Locate the cell with the specified text and output its (X, Y) center coordinate. 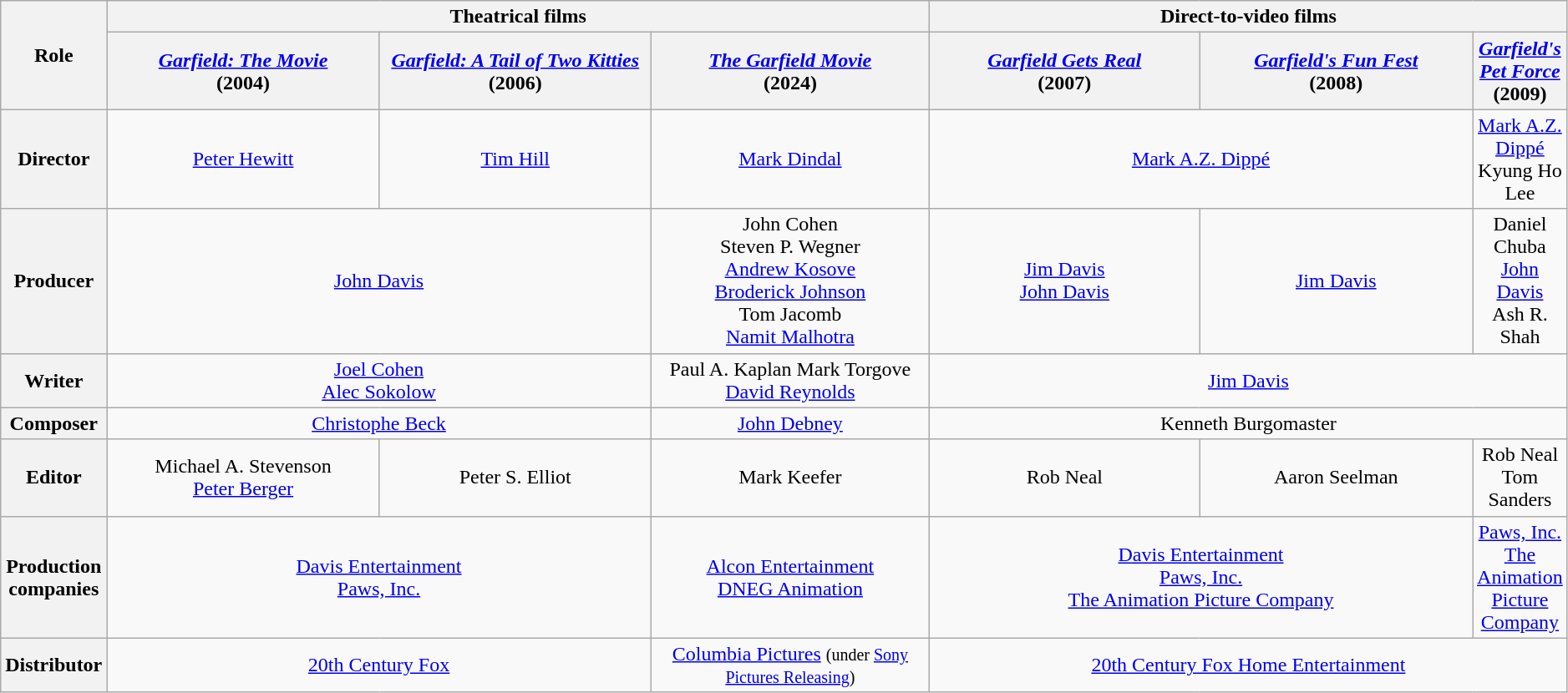
Writer (53, 381)
Direct-to-video films (1249, 17)
Kenneth Burgomaster (1249, 423)
Peter Hewitt (243, 159)
Mark Keefer (790, 478)
Jim DavisJohn Davis (1065, 281)
Peter S. Elliot (515, 478)
Garfield: The Movie(2004) (243, 71)
Daniel ChubaJohn DavisAsh R. Shah (1520, 281)
20th Century Fox Home Entertainment (1249, 665)
Rob Neal (1065, 478)
Joel CohenAlec Sokolow (379, 381)
Tim Hill (515, 159)
Mark A.Z. DippéKyung Ho Lee (1520, 159)
Paws, Inc.The Animation Picture Company (1520, 577)
Mark Dindal (790, 159)
Producer (53, 281)
Director (53, 159)
20th Century Fox (379, 665)
Theatrical films (518, 17)
Paul A. Kaplan Mark Torgove David Reynolds (790, 381)
Christophe Beck (379, 423)
Distributor (53, 665)
John Davis (379, 281)
Role (53, 55)
Michael A. StevensonPeter Berger (243, 478)
Davis EntertainmentPaws, Inc.The Animation Picture Company (1201, 577)
The Garfield Movie(2024) (790, 71)
Mark A.Z. Dippé (1201, 159)
Garfield's Pet Force(2009) (1520, 71)
Rob NealTom Sanders (1520, 478)
Garfield: A Tail of Two Kitties(2006) (515, 71)
Garfield Gets Real(2007) (1065, 71)
Editor (53, 478)
Composer (53, 423)
Columbia Pictures (under Sony Pictures Releasing) (790, 665)
Davis EntertainmentPaws, Inc. (379, 577)
Garfield's Fun Fest(2008) (1336, 71)
John Debney (790, 423)
John CohenSteven P. WegnerAndrew KosoveBroderick JohnsonTom JacombNamit Malhotra (790, 281)
Aaron Seelman (1336, 478)
Production companies (53, 577)
Alcon EntertainmentDNEG Animation (790, 577)
